For the text-containing cell, return its midpoint in (X, Y) coordinate format. 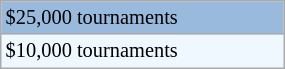
$10,000 tournaments (142, 51)
$25,000 tournaments (142, 17)
